Determine the [x, y] coordinate at the center of the cell enclosing the given text.  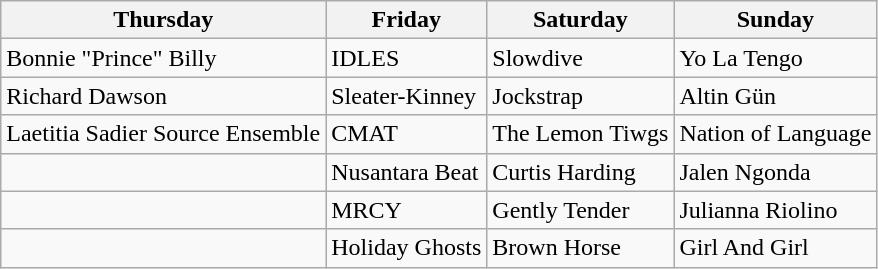
The Lemon Tiwgs [580, 134]
Nation of Language [776, 134]
Gently Tender [580, 210]
IDLES [406, 58]
Holiday Ghosts [406, 248]
Sunday [776, 20]
Nusantara Beat [406, 172]
Yo La Tengo [776, 58]
Bonnie "Prince" Billy [164, 58]
Laetitia Sadier Source Ensemble [164, 134]
Saturday [580, 20]
Slowdive [580, 58]
Thursday [164, 20]
Friday [406, 20]
Brown Horse [580, 248]
Curtis Harding [580, 172]
Richard Dawson [164, 96]
CMAT [406, 134]
Jalen Ngonda [776, 172]
Jockstrap [580, 96]
Julianna Riolino [776, 210]
Altin Gün [776, 96]
Sleater-Kinney [406, 96]
MRCY [406, 210]
Girl And Girl [776, 248]
